Detect which cell encompasses the target text, then output its (X, Y) center coordinate. 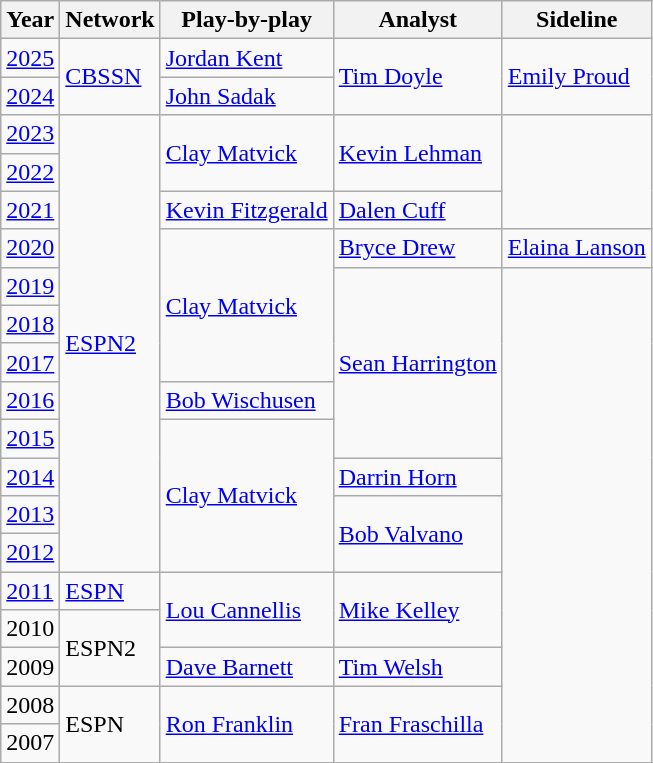
John Sadak (246, 96)
2016 (30, 400)
Dalen Cuff (418, 210)
Sideline (576, 20)
Dave Barnett (246, 667)
Bryce Drew (418, 248)
Kevin Lehman (418, 153)
2008 (30, 705)
2025 (30, 58)
2023 (30, 134)
2019 (30, 286)
2009 (30, 667)
2015 (30, 438)
Fran Fraschilla (418, 724)
2007 (30, 743)
Ron Franklin (246, 724)
Year (30, 20)
Analyst (418, 20)
Mike Kelley (418, 610)
Darrin Horn (418, 477)
Kevin Fitzgerald (246, 210)
Bob Wischusen (246, 400)
Tim Doyle (418, 77)
2010 (30, 629)
2017 (30, 362)
Emily Proud (576, 77)
2012 (30, 553)
2013 (30, 515)
Play-by-play (246, 20)
2014 (30, 477)
2011 (30, 591)
Network (110, 20)
Bob Valvano (418, 534)
Jordan Kent (246, 58)
2024 (30, 96)
2018 (30, 324)
2021 (30, 210)
CBSSN (110, 77)
Tim Welsh (418, 667)
2022 (30, 172)
Elaina Lanson (576, 248)
Sean Harrington (418, 362)
2020 (30, 248)
Lou Cannellis (246, 610)
